Scan for the cell matching the given text and deliver its (X, Y) coordinate at center. 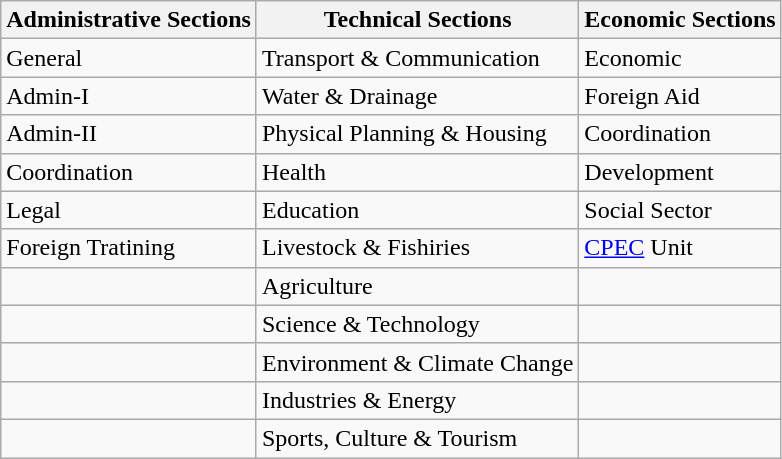
General (129, 58)
CPEC Unit (680, 248)
Economic Sections (680, 20)
Transport & Communication (417, 58)
Livestock & Fishiries (417, 248)
Industries & Energy (417, 400)
Legal (129, 210)
Sports, Culture & Tourism (417, 438)
Foreign Tratining (129, 248)
Education (417, 210)
Social Sector (680, 210)
Technical Sections (417, 20)
Physical Planning & Housing (417, 134)
Foreign Aid (680, 96)
Environment & Climate Change (417, 362)
Admin-II (129, 134)
Science & Technology (417, 324)
Agriculture (417, 286)
Admin-I (129, 96)
Economic (680, 58)
Development (680, 172)
Water & Drainage (417, 96)
Administrative Sections (129, 20)
Health (417, 172)
